Provide the (x, y) coordinate of the cell's center where the given text is located.  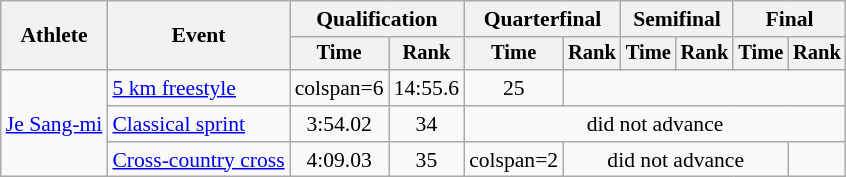
did not advance (655, 124)
5 km freestyle (198, 88)
34 (426, 124)
Classical sprint (198, 124)
14:55.6 (426, 88)
colspan=6 (340, 88)
Final (789, 19)
Athlete (54, 36)
3:54.02 (340, 124)
25 (514, 88)
Je Sang-mi (54, 124)
Semifinal (677, 19)
Event (198, 36)
Qualification (378, 19)
Quarterfinal (542, 19)
